Return [x, y] of the center of cell containing provided text 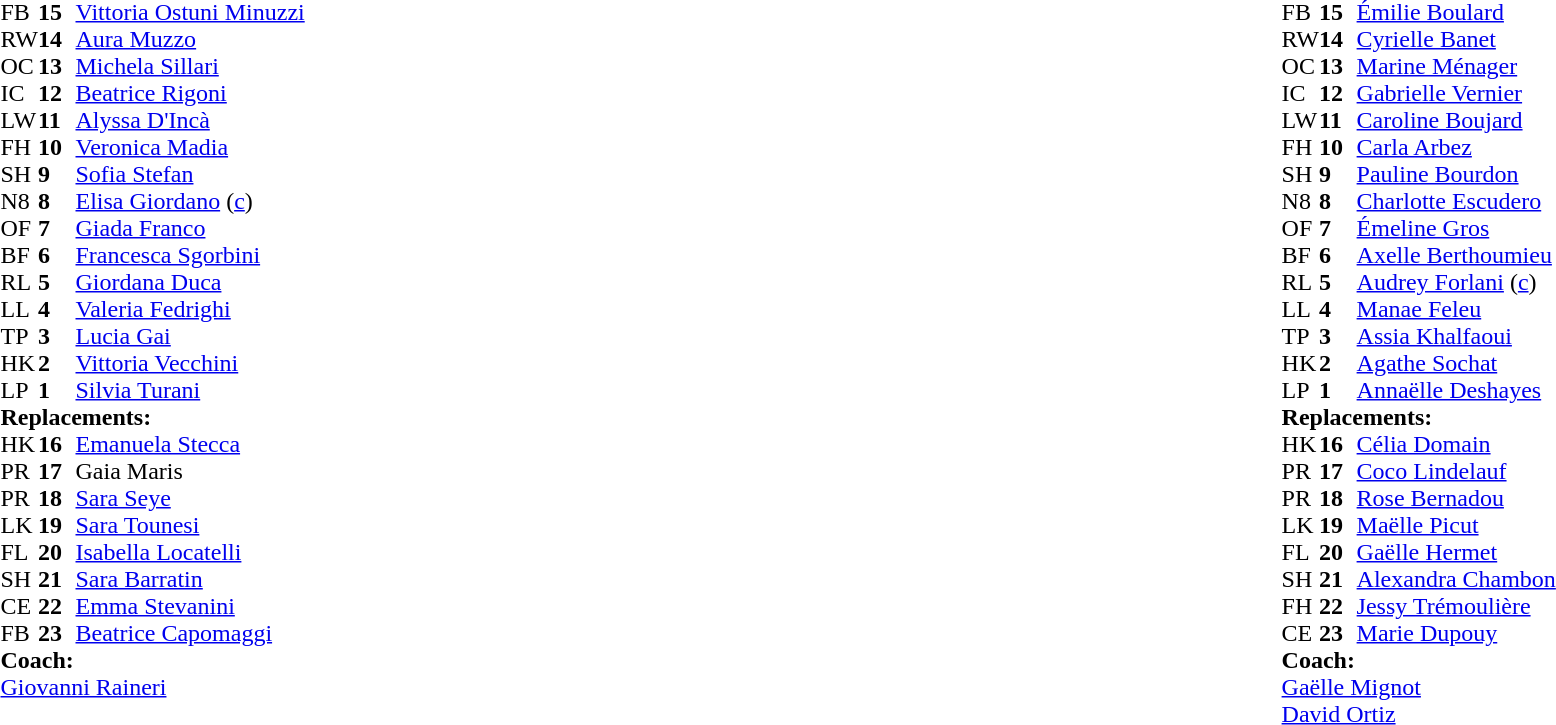
Pauline Bourdon [1456, 174]
Maëlle Picut [1456, 526]
Valeria Fedrighi [190, 310]
Sara Seye [190, 498]
Jessy Trémoulière [1456, 606]
Annaëlle Deshayes [1456, 390]
Audrey Forlani (c) [1456, 282]
Emma Stevanini [190, 606]
Cyrielle Banet [1456, 40]
Gaia Maris [190, 472]
Carla Arbez [1456, 148]
Agathe Sochat [1456, 364]
Alexandra Chambon [1456, 580]
Gaëlle Hermet [1456, 552]
Axelle Berthoumieu [1456, 256]
Manae Feleu [1456, 310]
Caroline Boujard [1456, 120]
Giada Franco [190, 228]
Sara Barratin [190, 580]
Michela Sillari [190, 66]
Sara Tounesi [190, 526]
Rose Bernadou [1456, 498]
Francesca Sgorbini [190, 256]
Veronica Madia [190, 148]
Vittoria Vecchini [190, 364]
Charlotte Escudero [1456, 202]
Lucia Gai [190, 336]
Assia Khalfaoui [1456, 336]
Silvia Turani [190, 390]
Gabrielle Vernier [1456, 94]
Alyssa D'Incà [190, 120]
Émeline Gros [1456, 228]
Sofia Stefan [190, 174]
Beatrice Capomaggi [190, 634]
Elisa Giordano (c) [190, 202]
Célia Domain [1456, 444]
Giordana Duca [190, 282]
Emanuela Stecca [190, 444]
FB [19, 634]
Giovanni Raineri [152, 688]
Marine Ménager [1456, 66]
Beatrice Rigoni [190, 94]
Coco Lindelauf [1456, 472]
Isabella Locatelli [190, 552]
Aura Muzzo [190, 40]
Marie Dupouy [1456, 634]
